Output the [X, Y] coordinate of the center of the cell containing the given text.  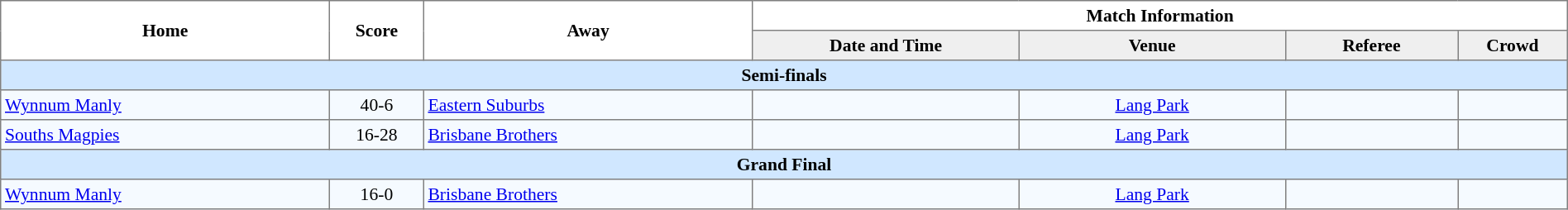
Referee [1371, 45]
Souths Magpies [165, 135]
16-0 [377, 194]
16-28 [377, 135]
Match Information [1159, 16]
Crowd [1513, 45]
Away [588, 31]
Eastern Suburbs [588, 105]
Venue [1152, 45]
Date and Time [886, 45]
Grand Final [784, 165]
40-6 [377, 105]
Score [377, 31]
Home [165, 31]
Semi-finals [784, 75]
